Provide the [X, Y] coordinate of the cell's center where the given text is located.  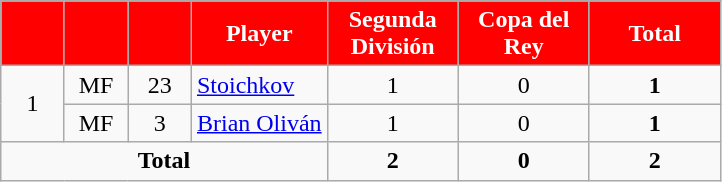
Segunda División [392, 34]
3 [160, 123]
Player [259, 34]
23 [160, 85]
Stoichkov [259, 85]
Copa del Rey [524, 34]
Brian Oliván [259, 123]
